Output the [x, y] coordinate of the center of the cell containing the given text.  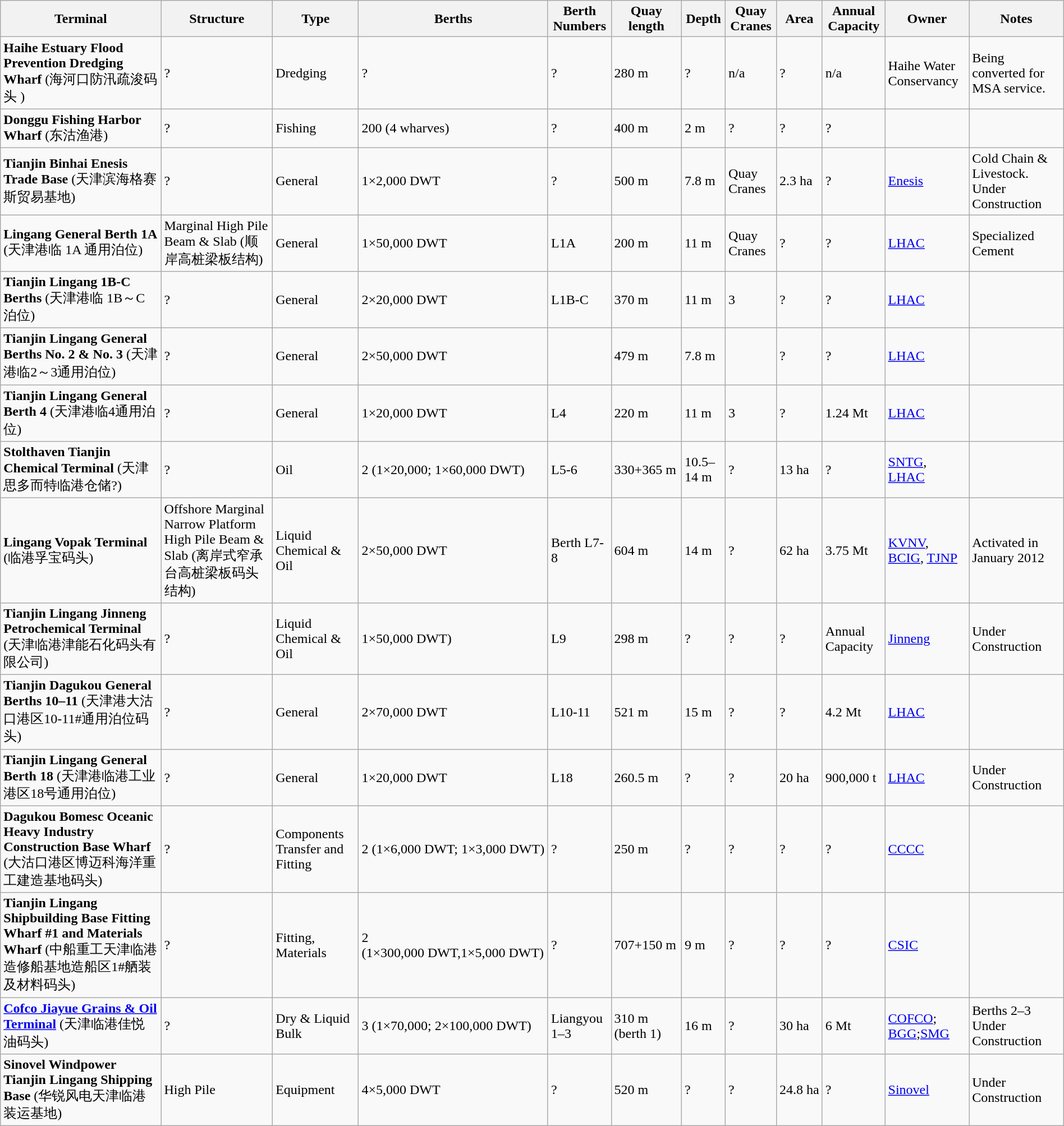
2.3 ha [800, 181]
Haihe Estuary Flood Prevention Dredging Wharf (海河口防汛疏浚码头 ) [81, 73]
220 m [646, 413]
4.2 Mt [854, 711]
Area [800, 19]
900,000 t [854, 778]
L1A [579, 242]
3.75 Mt [854, 551]
Tianjin Binhai Enesis Trade Base (天津滨海格赛斯贸易基地) [81, 181]
KVNV, BCIG, TJNP [927, 551]
24.8 ha [800, 1090]
L10-11 [579, 711]
330+365 m [646, 470]
298 m [646, 638]
370 m [646, 300]
Jinneng [927, 638]
Lingang General Berth 1A (天津港临 1A 通用泊位) [81, 242]
Liangyou 1–3 [579, 1026]
1×2,000 DWT [453, 181]
707+150 m [646, 945]
250 m [646, 849]
Tianjin Lingang General Berth 4 (天津港临4通用泊位) [81, 413]
200 m [646, 242]
Donggu Fishing Harbor Wharf (东沽渔港) [81, 128]
30 ha [800, 1026]
Oil [315, 470]
CSIC [927, 945]
L5-6 [579, 470]
1×50,000 DWT) [453, 638]
Dry & Liquid Bulk [315, 1026]
15 m [704, 711]
400 m [646, 128]
Berth Numbers [579, 19]
2 (1×20,000; 1×60,000 DWT) [453, 470]
14 m [704, 551]
6 Mt [854, 1026]
Quay length [646, 19]
4×5,000 DWT [453, 1090]
Berths 2–3 Under Construction [1017, 1026]
3 (1×70,000; 2×100,000 DWT) [453, 1026]
Dredging [315, 73]
SNTG, LHAC [927, 470]
Activated in January 2012 [1017, 551]
Components Transfer and Fitting [315, 849]
Tianjin Lingang General Berths No. 2 & No. 3 (天津港临2～3通用泊位) [81, 357]
Being converted for MSA service. [1017, 73]
200 (4 wharves) [453, 128]
Depth [704, 19]
62 ha [800, 551]
L4 [579, 413]
Stolthaven Tianjin Chemical Terminal (天津思多而特临港仓储?) [81, 470]
Tianjin Lingang Shipbuilding Base Fitting Wharf #1 and Materials Wharf (中船重工天津临港造修船基地造船区1#舾装及材料码头) [81, 945]
Offshore Marginal Narrow Platform High Pile Beam & Slab (离岸式窄承台高桩梁板码头结构) [217, 551]
13 ha [800, 470]
10.5–14 m [704, 470]
L18 [579, 778]
Tianjin Lingang 1B-C Berths (天津港临 1B～C 泊位) [81, 300]
Tianjin Lingang General Berth 18 (天津港临港工业港区18号通用泊位) [81, 778]
310 m (berth 1) [646, 1026]
COFCO; BGG;SMG [927, 1026]
Structure [217, 19]
Type [315, 19]
Equipment [315, 1090]
Fitting, Materials [315, 945]
Owner [927, 19]
2 (1×6,000 DWT; 1×3,000 DWT) [453, 849]
Berth L7-8 [579, 551]
604 m [646, 551]
2×20,000 DWT [453, 300]
Marginal High Pile Beam & Slab (顺岸高桩梁板结构) [217, 242]
Cofco Jiayue Grains & Oil Terminal (天津临港佳悦油码头) [81, 1026]
Fishing [315, 128]
1.24 Mt [854, 413]
Terminal [81, 19]
L1B-C [579, 300]
Berths [453, 19]
Tianjin Lingang Jinneng Petrochemical Terminal (天津临港津能石化码头有限公司) [81, 638]
Lingang Vopak Terminal (临港孚宝码头) [81, 551]
2 (1×300,000 DWT,1×5,000 DWT) [453, 945]
520 m [646, 1090]
Notes [1017, 19]
2×70,000 DWT [453, 711]
L9 [579, 638]
Dagukou Bomesc Oceanic Heavy Industry Construction Base Wharf (大沽口港区博迈科海洋重工建造基地码头) [81, 849]
16 m [704, 1026]
260.5 m [646, 778]
Sinovel [927, 1090]
521 m [646, 711]
Haihe Water Conservancy [927, 73]
1×50,000 DWT [453, 242]
280 m [646, 73]
500 m [646, 181]
Cold Chain & Livestock. Under Construction [1017, 181]
20 ha [800, 778]
Enesis [927, 181]
Sinovel Windpower Tianjin Lingang Shipping Base (华锐风电天津临港装运基地) [81, 1090]
Specialized Cement [1017, 242]
High Pile [217, 1090]
2 m [704, 128]
479 m [646, 357]
CCCC [927, 849]
Tianjin Dagukou General Berths 10–11 (天津港大沽口港区10-11#通用泊位码头) [81, 711]
9 m [704, 945]
